Locate the cell with the specified text and output its [x, y] center coordinate. 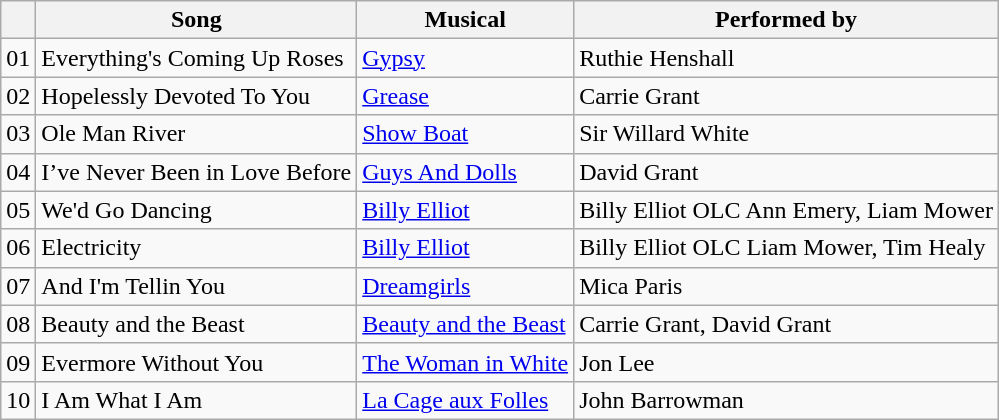
Grease [466, 96]
I’ve Never Been in Love Before [196, 172]
Hopelessly Devoted To You [196, 96]
I Am What I Am [196, 400]
Evermore Without You [196, 362]
Electricity [196, 248]
Jon Lee [786, 362]
Carrie Grant [786, 96]
Ole Man River [196, 134]
04 [18, 172]
David Grant [786, 172]
Gypsy [466, 58]
Sir Willard White [786, 134]
Performed by [786, 20]
La Cage aux Folles [466, 400]
01 [18, 58]
We'd Go Dancing [196, 210]
John Barrowman [786, 400]
10 [18, 400]
03 [18, 134]
And I'm Tellin You [196, 286]
02 [18, 96]
Guys And Dolls [466, 172]
Musical [466, 20]
Everything's Coming Up Roses [196, 58]
Song [196, 20]
07 [18, 286]
09 [18, 362]
06 [18, 248]
Carrie Grant, David Grant [786, 324]
Billy Elliot OLC Liam Mower, Tim Healy [786, 248]
The Woman in White [466, 362]
Ruthie Henshall [786, 58]
Billy Elliot OLC Ann Emery, Liam Mower [786, 210]
Dreamgirls [466, 286]
05 [18, 210]
08 [18, 324]
Mica Paris [786, 286]
Show Boat [466, 134]
